Output the (x, y) coordinate of the center of the cell containing the given text.  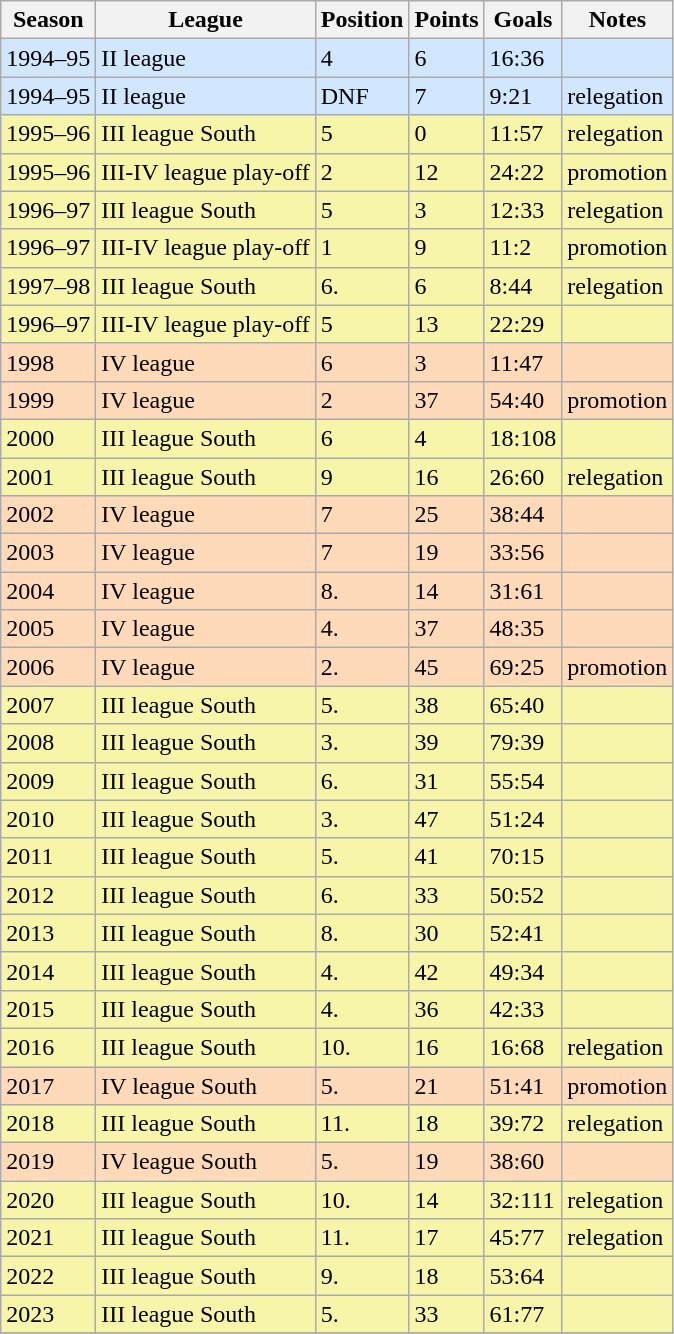
2014 (48, 971)
26:60 (523, 477)
11:57 (523, 134)
21 (446, 1085)
1998 (48, 362)
Goals (523, 20)
2015 (48, 1009)
16:36 (523, 58)
45 (446, 667)
45:77 (523, 1238)
8:44 (523, 286)
32:111 (523, 1200)
52:41 (523, 933)
11:2 (523, 248)
69:25 (523, 667)
51:41 (523, 1085)
42:33 (523, 1009)
2022 (48, 1276)
16:68 (523, 1047)
31 (446, 781)
12:33 (523, 210)
53:64 (523, 1276)
38 (446, 705)
2005 (48, 629)
55:54 (523, 781)
30 (446, 933)
70:15 (523, 857)
2. (362, 667)
61:77 (523, 1314)
48:35 (523, 629)
2000 (48, 438)
31:61 (523, 591)
18:108 (523, 438)
2001 (48, 477)
2023 (48, 1314)
39:72 (523, 1124)
65:40 (523, 705)
2019 (48, 1162)
41 (446, 857)
2011 (48, 857)
25 (446, 515)
36 (446, 1009)
Notes (618, 20)
54:40 (523, 400)
2021 (48, 1238)
2002 (48, 515)
47 (446, 819)
9. (362, 1276)
2017 (48, 1085)
50:52 (523, 895)
2010 (48, 819)
12 (446, 172)
51:24 (523, 819)
2003 (48, 553)
2004 (48, 591)
2018 (48, 1124)
2012 (48, 895)
13 (446, 324)
DNF (362, 96)
39 (446, 743)
49:34 (523, 971)
2016 (48, 1047)
Position (362, 20)
9:21 (523, 96)
2008 (48, 743)
2013 (48, 933)
Points (446, 20)
24:22 (523, 172)
Season (48, 20)
1999 (48, 400)
17 (446, 1238)
79:39 (523, 743)
38:44 (523, 515)
11:47 (523, 362)
1997–98 (48, 286)
42 (446, 971)
League (206, 20)
38:60 (523, 1162)
2009 (48, 781)
33:56 (523, 553)
2006 (48, 667)
2007 (48, 705)
22:29 (523, 324)
2020 (48, 1200)
0 (446, 134)
1 (362, 248)
